Output the (x, y) coordinate of the center of the cell containing the given text.  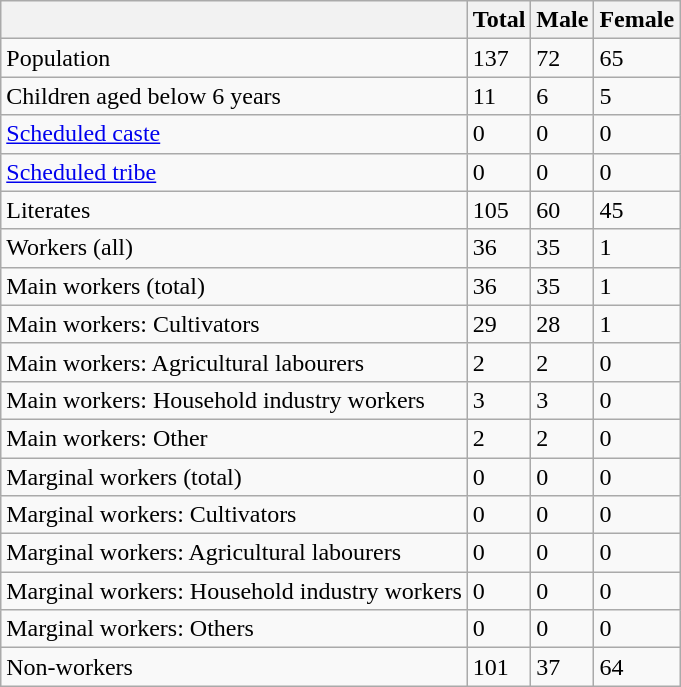
Population (234, 58)
60 (562, 210)
Children aged below 6 years (234, 96)
Workers (all) (234, 248)
105 (499, 210)
11 (499, 96)
101 (499, 667)
Main workers: Other (234, 438)
Main workers: Agricultural labourers (234, 362)
Marginal workers: Agricultural labourers (234, 553)
137 (499, 58)
6 (562, 96)
Marginal workers (total) (234, 477)
72 (562, 58)
Female (637, 20)
Marginal workers: Cultivators (234, 515)
64 (637, 667)
29 (499, 324)
28 (562, 324)
Literates (234, 210)
Marginal workers: Household industry workers (234, 591)
Main workers: Household industry workers (234, 400)
5 (637, 96)
37 (562, 667)
45 (637, 210)
Total (499, 20)
Main workers: Cultivators (234, 324)
Male (562, 20)
65 (637, 58)
Main workers (total) (234, 286)
Scheduled caste (234, 134)
Scheduled tribe (234, 172)
Non-workers (234, 667)
Marginal workers: Others (234, 629)
